From the cell containing the given text, extract its center point as (X, Y) coordinate. 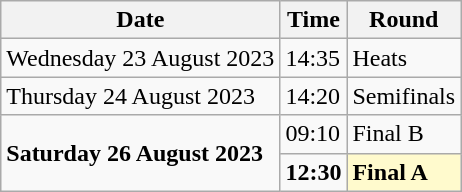
Saturday 26 August 2023 (140, 153)
Semifinals (404, 96)
Final B (404, 134)
Thursday 24 August 2023 (140, 96)
Heats (404, 58)
Wednesday 23 August 2023 (140, 58)
14:20 (314, 96)
Date (140, 20)
Final A (404, 172)
12:30 (314, 172)
Time (314, 20)
14:35 (314, 58)
09:10 (314, 134)
Round (404, 20)
